Extract the (x, y) coordinate from the center of the cell holding the provided text.  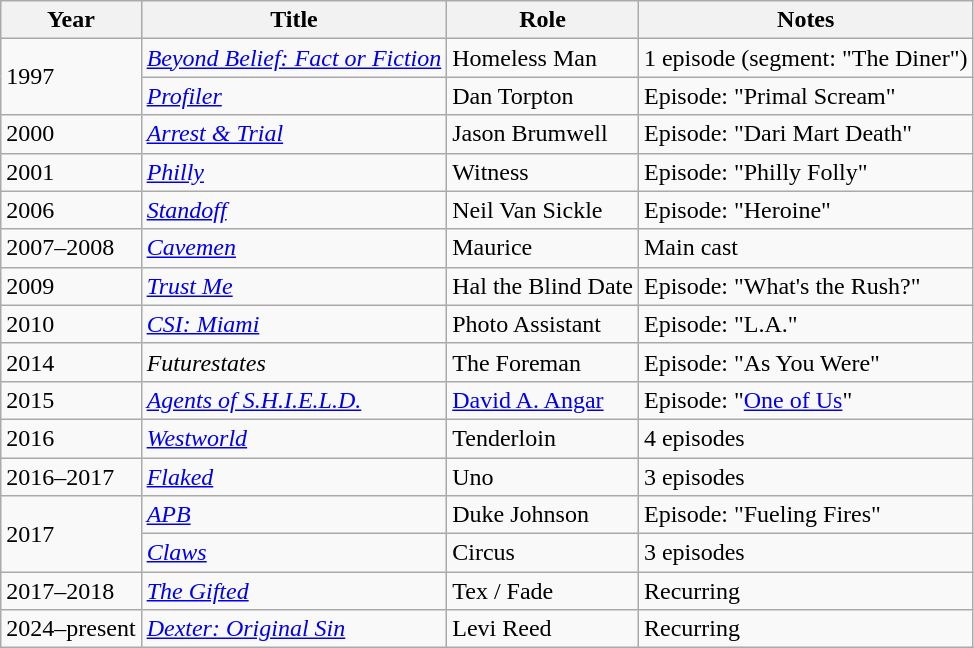
CSI: Miami (294, 324)
1997 (71, 77)
Notes (806, 20)
Westworld (294, 438)
Philly (294, 172)
Neil Van Sickle (543, 210)
Role (543, 20)
2010 (71, 324)
Episode: "L.A." (806, 324)
Dan Torpton (543, 96)
Futurestates (294, 362)
Flaked (294, 477)
Jason Brumwell (543, 134)
Episode: "Dari Mart Death" (806, 134)
2006 (71, 210)
Circus (543, 553)
Witness (543, 172)
4 episodes (806, 438)
Episode: "As You Were" (806, 362)
2016–2017 (71, 477)
1 episode (segment: "The Diner") (806, 58)
2001 (71, 172)
2017–2018 (71, 591)
Tenderloin (543, 438)
Cavemen (294, 248)
Year (71, 20)
Standoff (294, 210)
Duke Johnson (543, 515)
2009 (71, 286)
2007–2008 (71, 248)
Title (294, 20)
Agents of S.H.I.E.L.D. (294, 400)
Profiler (294, 96)
Arrest & Trial (294, 134)
2017 (71, 534)
2016 (71, 438)
Episode: "Philly Folly" (806, 172)
Trust Me (294, 286)
Episode: "Primal Scream" (806, 96)
Dexter: Original Sin (294, 629)
Photo Assistant (543, 324)
Homeless Man (543, 58)
2015 (71, 400)
Main cast (806, 248)
Tex / Fade (543, 591)
Episode: "Heroine" (806, 210)
Hal the Blind Date (543, 286)
The Gifted (294, 591)
Beyond Belief: Fact or Fiction (294, 58)
Uno (543, 477)
Episode: "What's the Rush?" (806, 286)
David A. Angar (543, 400)
Maurice (543, 248)
The Foreman (543, 362)
2024–present (71, 629)
Levi Reed (543, 629)
Claws (294, 553)
Episode: "Fueling Fires" (806, 515)
2000 (71, 134)
APB (294, 515)
Episode: "One of Us" (806, 400)
2014 (71, 362)
